Provide the [x, y] coordinate of the cell's center where the given text is located.  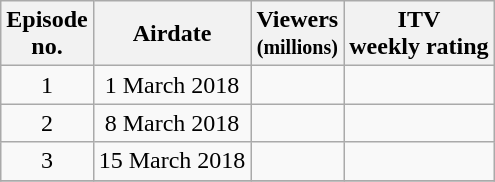
8 March 2018 [172, 123]
Airdate [172, 34]
ITVweekly rating [419, 34]
2 [47, 123]
Episodeno. [47, 34]
15 March 2018 [172, 161]
1 March 2018 [172, 85]
3 [47, 161]
1 [47, 85]
Viewers(millions) [298, 34]
